Pinpoint the cell where the given text exists, returning its (x, y) midpoint coordinate. 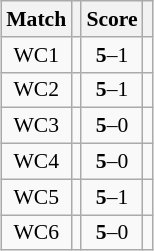
Score (112, 19)
WC1 (36, 55)
WC3 (36, 126)
WC4 (36, 162)
WC6 (36, 233)
WC5 (36, 197)
WC2 (36, 90)
Match (36, 19)
